Pinpoint the cell where the given text exists, returning its (x, y) midpoint coordinate. 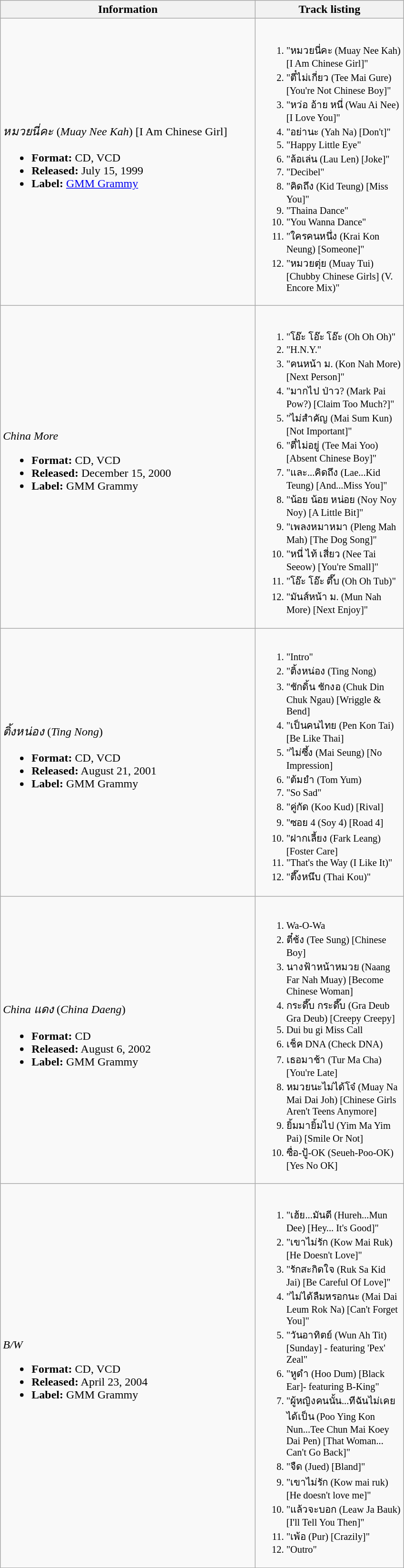
Information (128, 10)
ติ้งหน่อง (Ting Nong)Format: CD, VCDReleased: August 21, 2001Label: GMM Grammy (128, 762)
China แดง (China Daeng)Format: CDReleased: August 6, 2002Label: GMM Grammy (128, 1040)
Track listing (329, 10)
China MoreFormat: CD, VCDReleased: December 15, 2000Label: GMM Grammy (128, 467)
B/WFormat: CD, VCDReleased: April 23, 2004Label: GMM Grammy (128, 1376)
หมวยนี่คะ (Muay Nee Kah) [I Am Chinese Girl]Format: CD, VCDReleased: July 15, 1999Label: GMM Grammy (128, 162)
